Scan for the cell matching the given text and deliver its (X, Y) coordinate at center. 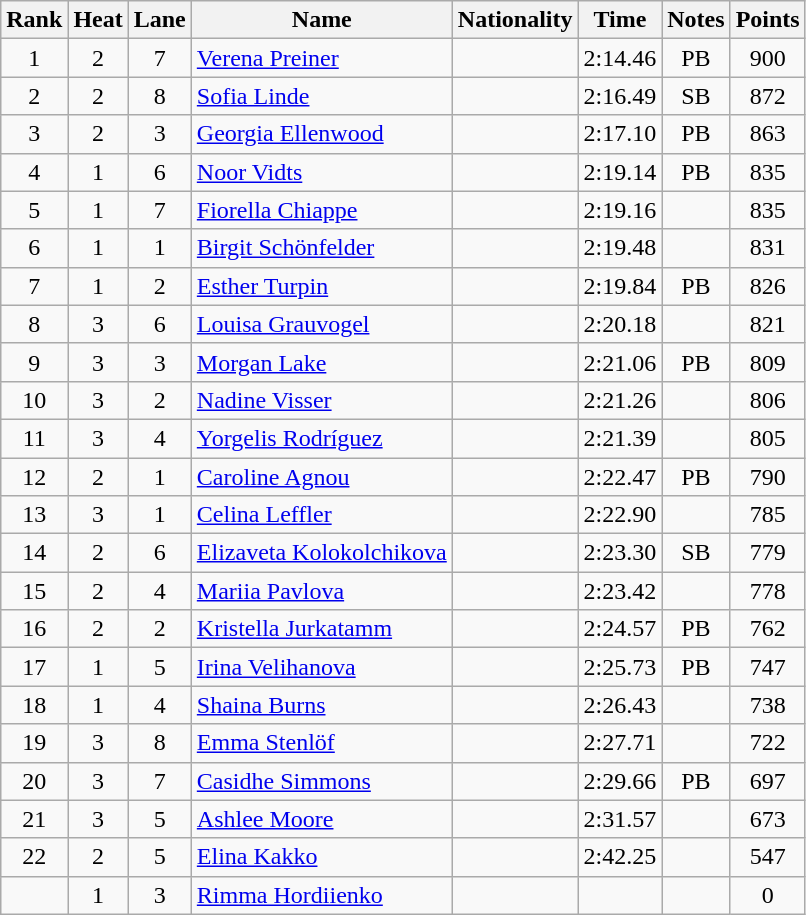
806 (768, 400)
2:23.30 (620, 553)
2:21.26 (620, 400)
821 (768, 324)
Caroline Agnou (322, 477)
2:20.18 (620, 324)
831 (768, 248)
Heat (98, 20)
Esther Turpin (322, 286)
Verena Preiner (322, 58)
Nadine Visser (322, 400)
21 (34, 819)
2:29.66 (620, 781)
872 (768, 96)
2:21.06 (620, 362)
20 (34, 781)
16 (34, 629)
10 (34, 400)
2:23.42 (620, 591)
779 (768, 553)
2:19.84 (620, 286)
Time (620, 20)
18 (34, 705)
Celina Leffler (322, 515)
Casidhe Simmons (322, 781)
2:19.48 (620, 248)
809 (768, 362)
Ashlee Moore (322, 819)
2:19.14 (620, 172)
Rimma Hordiienko (322, 895)
Mariia Pavlova (322, 591)
2:21.39 (620, 438)
2:19.16 (620, 210)
Points (768, 20)
Georgia Ellenwood (322, 134)
Elina Kakko (322, 857)
900 (768, 58)
17 (34, 667)
Irina Velihanova (322, 667)
2:24.57 (620, 629)
Nationality (515, 20)
2:17.10 (620, 134)
Notes (696, 20)
22 (34, 857)
826 (768, 286)
547 (768, 857)
Kristella Jurkatamm (322, 629)
Morgan Lake (322, 362)
673 (768, 819)
9 (34, 362)
Name (322, 20)
Emma Stenlöf (322, 743)
762 (768, 629)
2:27.71 (620, 743)
Noor Vidts (322, 172)
805 (768, 438)
Birgit Schönfelder (322, 248)
778 (768, 591)
738 (768, 705)
2:22.47 (620, 477)
722 (768, 743)
2:26.43 (620, 705)
863 (768, 134)
697 (768, 781)
2:22.90 (620, 515)
Elizaveta Kolokolchikova (322, 553)
0 (768, 895)
785 (768, 515)
747 (768, 667)
2:14.46 (620, 58)
2:42.25 (620, 857)
2:16.49 (620, 96)
Yorgelis Rodríguez (322, 438)
Rank (34, 20)
790 (768, 477)
Lane (160, 20)
Fiorella Chiappe (322, 210)
Louisa Grauvogel (322, 324)
19 (34, 743)
13 (34, 515)
15 (34, 591)
11 (34, 438)
12 (34, 477)
2:25.73 (620, 667)
Shaina Burns (322, 705)
Sofia Linde (322, 96)
2:31.57 (620, 819)
14 (34, 553)
